Determine the [x, y] coordinate at the center of the cell enclosing the given text.  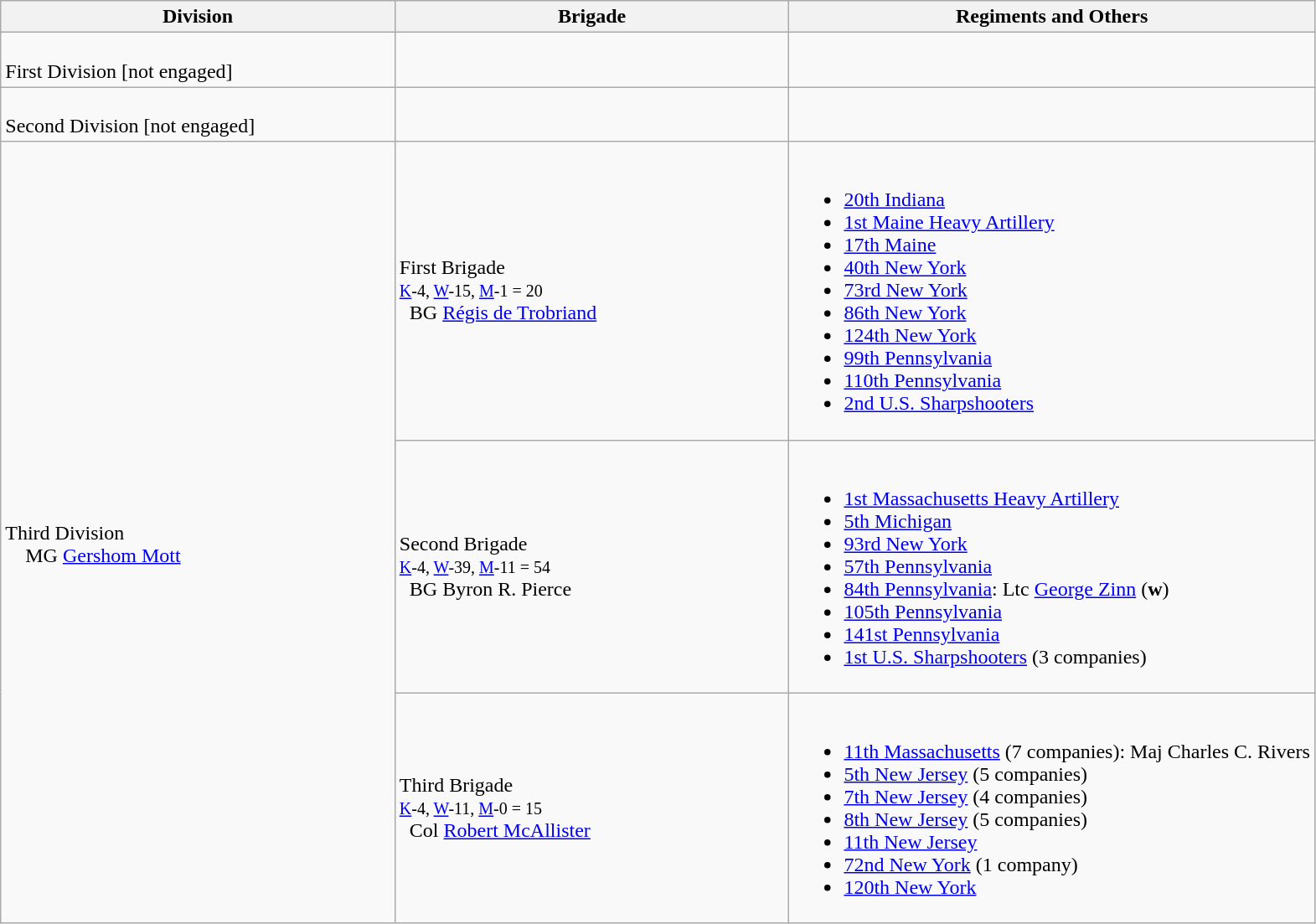
Second Division [not engaged] [198, 114]
Third BrigadeK-4, W-11, M-0 = 15 Col Robert McAllister [591, 808]
Division [198, 17]
First BrigadeK-4, W-15, M-1 = 20 BG Régis de Trobriand [591, 291]
Brigade [591, 17]
Third Division MG Gershom Mott [198, 533]
First Division [not engaged] [198, 60]
Second BrigadeK-4, W-39, M-11 = 54 BG Byron R. Pierce [591, 566]
Regiments and Others [1052, 17]
